Capture the cell that displays the provided text and extract its [x, y] central coordinate. 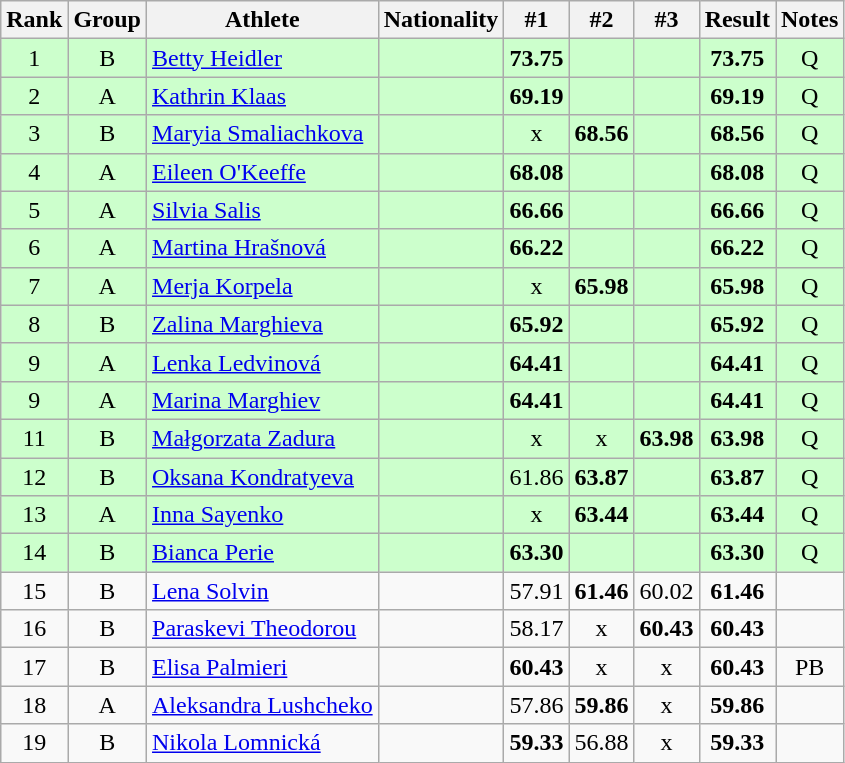
Małgorzata Zadura [263, 438]
60.02 [666, 591]
4 [34, 172]
15 [34, 591]
Lenka Ledvinová [263, 362]
Paraskevi Theodorou [263, 629]
Bianca Perie [263, 553]
19 [34, 743]
Zalina Marghieva [263, 324]
Group [108, 20]
Maryia Smaliachkova [263, 134]
8 [34, 324]
5 [34, 210]
Silvia Salis [263, 210]
#3 [666, 20]
Nikola Lomnická [263, 743]
Result [737, 20]
Aleksandra Lushcheko [263, 705]
56.88 [602, 743]
57.91 [536, 591]
Eileen O'Keeffe [263, 172]
Rank [34, 20]
14 [34, 553]
Merja Korpela [263, 286]
Nationality [441, 20]
Martina Hrašnová [263, 248]
Betty Heidler [263, 58]
Elisa Palmieri [263, 667]
2 [34, 96]
57.86 [536, 705]
Notes [810, 20]
Athlete [263, 20]
#1 [536, 20]
58.17 [536, 629]
61.86 [536, 477]
Inna Sayenko [263, 515]
17 [34, 667]
12 [34, 477]
Lena Solvin [263, 591]
Kathrin Klaas [263, 96]
18 [34, 705]
16 [34, 629]
3 [34, 134]
#2 [602, 20]
7 [34, 286]
Oksana Kondratyeva [263, 477]
1 [34, 58]
PB [810, 667]
11 [34, 438]
13 [34, 515]
6 [34, 248]
Marina Marghiev [263, 400]
